Return (X, Y) of the center of cell containing provided text 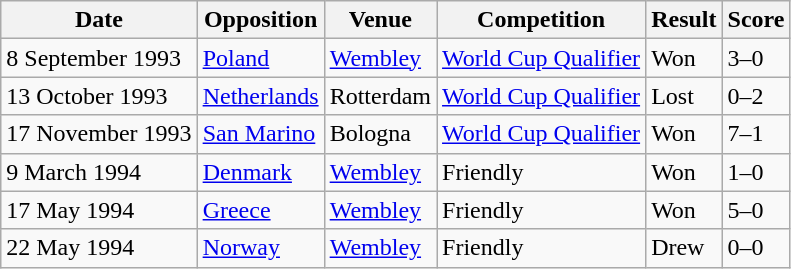
Result (684, 20)
Denmark (260, 172)
Drew (684, 248)
5–0 (756, 210)
Opposition (260, 20)
0–2 (756, 96)
8 September 1993 (99, 58)
1–0 (756, 172)
Lost (684, 96)
17 November 1993 (99, 134)
Competition (542, 20)
17 May 1994 (99, 210)
Poland (260, 58)
3–0 (756, 58)
San Marino (260, 134)
Score (756, 20)
Venue (380, 20)
Norway (260, 248)
Bologna (380, 134)
9 March 1994 (99, 172)
Date (99, 20)
0–0 (756, 248)
22 May 1994 (99, 248)
Netherlands (260, 96)
Rotterdam (380, 96)
Greece (260, 210)
13 October 1993 (99, 96)
7–1 (756, 134)
